Capture the cell that displays the provided text and extract its [x, y] central coordinate. 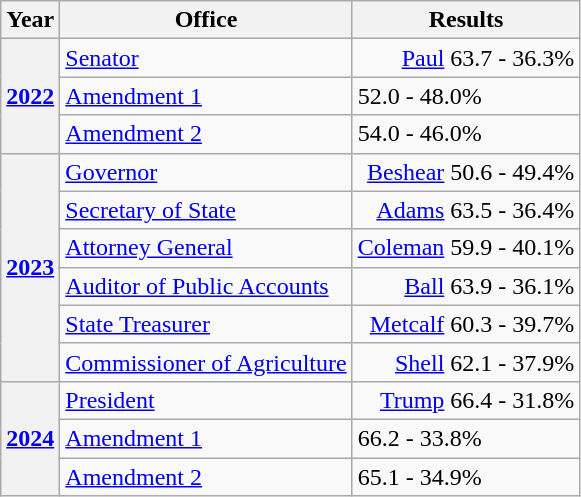
Shell 62.1 - 37.9% [466, 362]
Auditor of Public Accounts [206, 286]
Office [206, 20]
Ball 63.9 - 36.1% [466, 286]
Adams 63.5 - 36.4% [466, 210]
2024 [30, 438]
2023 [30, 267]
52.0 - 48.0% [466, 96]
Commissioner of Agriculture [206, 362]
Results [466, 20]
Attorney General [206, 248]
Trump 66.4 - 31.8% [466, 400]
Senator [206, 58]
65.1 - 34.9% [466, 477]
Beshear 50.6 - 49.4% [466, 172]
Governor [206, 172]
54.0 - 46.0% [466, 134]
State Treasurer [206, 324]
Secretary of State [206, 210]
Coleman 59.9 - 40.1% [466, 248]
President [206, 400]
Metcalf 60.3 - 39.7% [466, 324]
Paul 63.7 - 36.3% [466, 58]
2022 [30, 96]
66.2 - 33.8% [466, 438]
Year [30, 20]
